From the cell containing the given text, extract its center point as (x, y) coordinate. 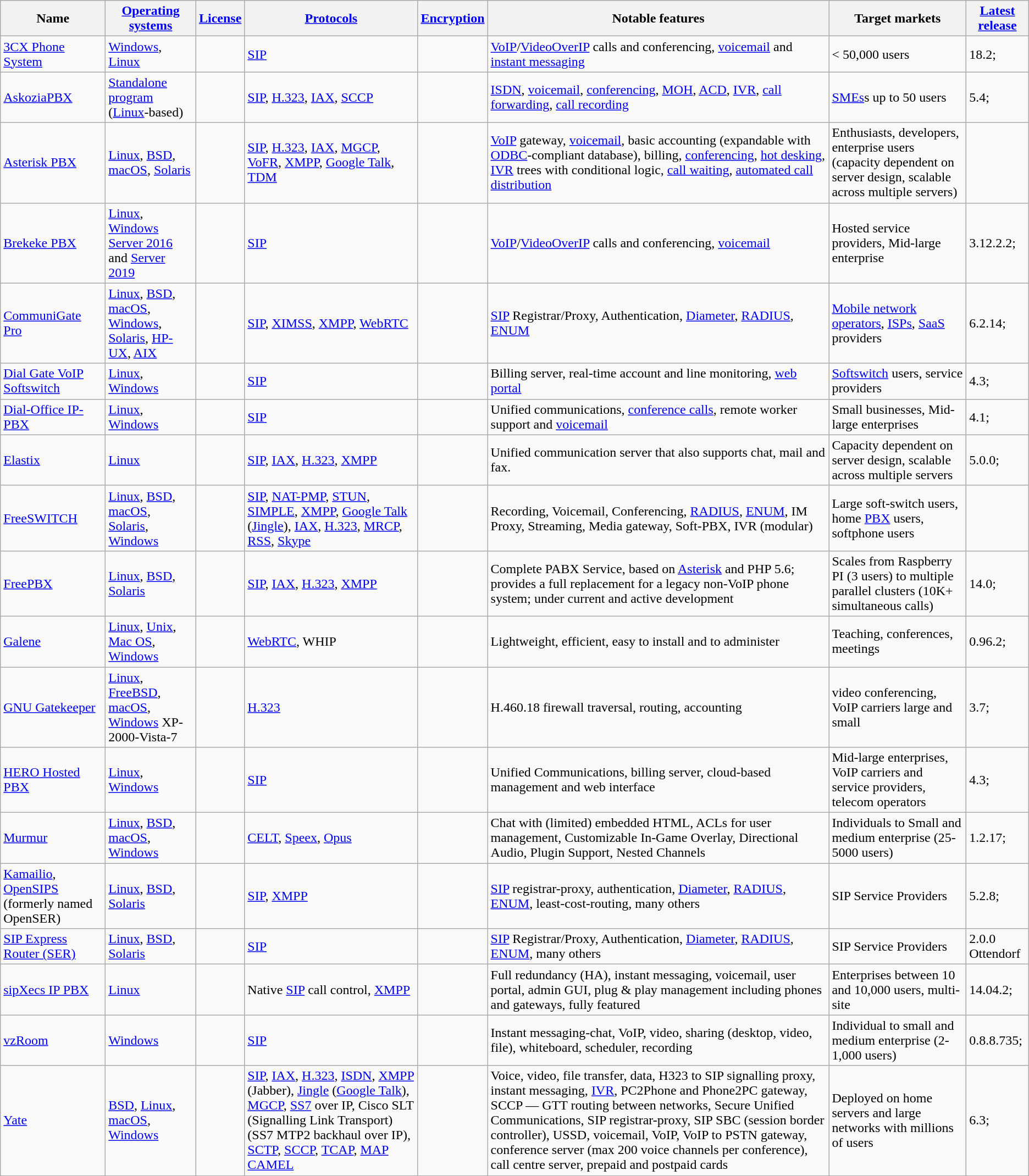
H.323 (331, 707)
Small businesses, Mid-large enterprises (898, 417)
Murmur (53, 838)
vzRoom (53, 1040)
18.2; (998, 54)
SIP, XMPP (331, 896)
SIP Registrar/Proxy, Authentication, Diameter, RADIUS, ENUM (659, 323)
Protocols (331, 19)
Target markets (898, 19)
VoIP/VideoOverIP calls and conferencing, voicemail and instant messaging (659, 54)
Linux, BSD, macOS, Solaris, Windows (151, 518)
VoIP/VideoOverIP calls and conferencing, voicemail (659, 243)
Linux, Unix, Mac OS, Windows (151, 641)
License (220, 19)
H.460.18 firewall traversal, routing, accounting (659, 707)
Recording, Voicemail, Conferencing, RADIUS, ENUM, IM Proxy, Streaming, Media gateway, Soft-PBX, IVR (modular) (659, 518)
Windows, Linux (151, 54)
14.0; (998, 584)
WebRTC, WHIP (331, 641)
SIP, H.323, IAX, SCCP (331, 97)
Teaching, conferences, meetings (898, 641)
video conferencing, VoIP carriers large and small (898, 707)
Lightweight, efficient, easy to install and to administer (659, 641)
Galene (53, 641)
Large soft-switch users, home PBX users, softphone users (898, 518)
SIP Express Router (SER) (53, 946)
6.3; (998, 1120)
Softswitch users, service providers (898, 381)
AskoziaPBX (53, 97)
Deployed on home servers and large networks with millions of users (898, 1120)
14.04.2; (998, 990)
0.96.2; (998, 641)
3CX Phone System (53, 54)
SMEss up to 50 users (898, 97)
Unified Communications, billing server, cloud-based management and web interface (659, 780)
Standalone program (Linux-based) (151, 97)
Yate (53, 1120)
Kamailio, OpenSIPS (formerly named OpenSER) (53, 896)
Dial-Office IP-PBX (53, 417)
Native SIP call control, XMPP (331, 990)
SIP, NAT-PMP, STUN, SIMPLE, XMPP, Google Talk (Jingle), IAX, H.323, MRCP, RSS, Skype (331, 518)
GNU Gatekeeper (53, 707)
0.8.8.735; (998, 1040)
Windows (151, 1040)
Name (53, 19)
BSD, Linux, macOS, Windows (151, 1120)
1.2.17; (998, 838)
sipXecs IP PBX (53, 990)
Encryption (453, 19)
CELT, Speex, Opus (331, 838)
SIP registrar-proxy, authentication, Diameter, RADIUS, ENUM, least-cost-routing, many others (659, 896)
Hosted service providers, Mid-large enterprise (898, 243)
5.2.8; (998, 896)
Elastix (53, 460)
SIP Registrar/Proxy, Authentication, Diameter, RADIUS, ENUM, many others (659, 946)
Linux, BSD, macOS, Solaris (151, 163)
Capacity dependent on server design, scalable across multiple servers (898, 460)
Operating systems (151, 19)
FreeSWITCH (53, 518)
Asterisk PBX (53, 163)
Enterprises between 10 and 10,000 users, multi-site (898, 990)
Mid-large enterprises, VoIP carriers and service providers, telecom operators (898, 780)
Unified communication server that also supports chat, mail and fax. (659, 460)
Enthusiasts, developers, enterprise users (capacity dependent on server design, scalable across multiple servers) (898, 163)
HERO Hosted PBX (53, 780)
FreePBX (53, 584)
Scales from Raspberry PI (3 users) to multiple parallel clusters (10K+ simultaneous calls) (898, 584)
Linux, FreeBSD, macOS, Windows XP-2000-Vista-7 (151, 707)
5.0.0; (998, 460)
Billing server, real-time account and line monitoring, web portal (659, 381)
5.4; (998, 97)
2.0.0 Ottendorf (998, 946)
Linux, BSD, macOS, Windows (151, 838)
3.7; (998, 707)
Individual to small and medium enterprise (2-1,000 users) (898, 1040)
Dial Gate VoIP Softswitch (53, 381)
Mobile network operators, ISPs, SaaS providers (898, 323)
4.1; (998, 417)
CommuniGate Pro (53, 323)
SIP, H.323, IAX, MGCP, VoFR, XMPP, Google Talk, TDM (331, 163)
Linux, Windows Server 2016 and Server 2019 (151, 243)
Notable features (659, 19)
Full redundancy (HA), instant messaging, voicemail, user portal, admin GUI, plug & play management including phones and gateways, fully featured (659, 990)
Individuals to Small and medium enterprise (25-5000 users) (898, 838)
Unified communications, conference calls, remote worker support and voicemail (659, 417)
ISDN, voicemail, conferencing, MOH, ACD, IVR, call forwarding, call recording (659, 97)
Linux, BSD, macOS, Windows, Solaris, HP-UX, AIX (151, 323)
< 50,000 users (898, 54)
Latest release (998, 19)
SIP, XIMSS, XMPP, WebRTC (331, 323)
3.12.2.2; (998, 243)
Chat with (limited) embedded HTML, ACLs for user management, Customizable In-Game Overlay, Directional Audio, Plugin Support, Nested Channels (659, 838)
Instant messaging-chat, VoIP, video, sharing (desktop, video, file), whiteboard, scheduler, recording (659, 1040)
6.2.14; (998, 323)
Brekeke PBX (53, 243)
